Output the [X, Y] coordinate of the center of the cell containing the given text.  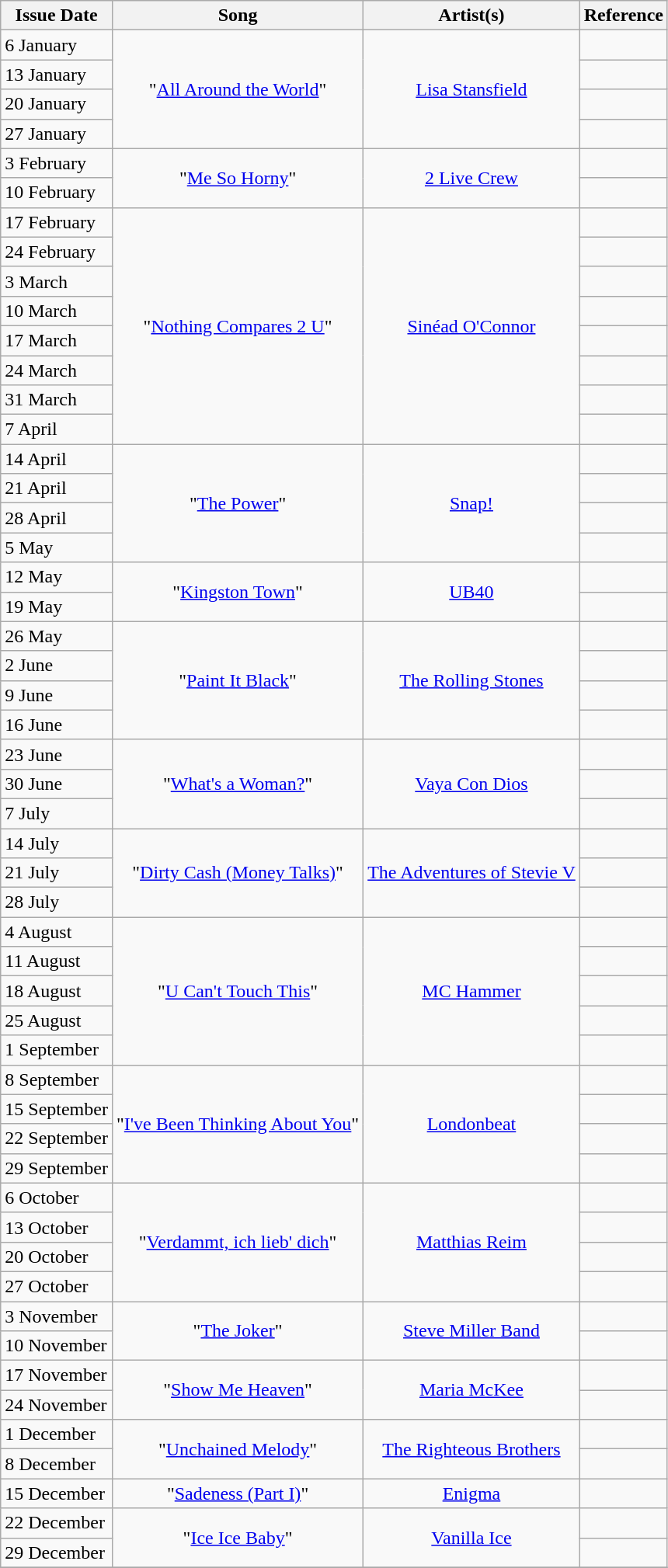
UB40 [472, 592]
17 November [57, 1375]
7 July [57, 813]
The Adventures of Stevie V [472, 872]
21 April [57, 488]
20 January [57, 104]
18 August [57, 991]
16 June [57, 725]
10 November [57, 1346]
Lisa Stansfield [472, 89]
24 November [57, 1405]
29 December [57, 1552]
"Ice Ice Baby" [238, 1538]
14 July [57, 843]
Enigma [472, 1493]
"Show Me Heaven" [238, 1390]
20 October [57, 1257]
22 September [57, 1139]
4 August [57, 932]
"Unchained Melody" [238, 1449]
17 March [57, 340]
22 December [57, 1523]
"Paint It Black" [238, 680]
2 June [57, 666]
"Sadeness (Part I)" [238, 1493]
"The Power" [238, 503]
28 April [57, 518]
Steve Miller Band [472, 1331]
2 Live Crew [472, 178]
24 February [57, 252]
3 November [57, 1316]
Matthias Reim [472, 1242]
31 March [57, 400]
"All Around the World" [238, 89]
"Verdammt, ich lieb' dich" [238, 1242]
28 July [57, 902]
5 May [57, 548]
Sinéad O'Connor [472, 325]
Issue Date [57, 16]
The Rolling Stones [472, 680]
"I've Been Thinking About You" [238, 1124]
14 April [57, 459]
"Dirty Cash (Money Talks)" [238, 872]
Artist(s) [472, 16]
26 May [57, 636]
Maria McKee [472, 1390]
3 March [57, 281]
6 January [57, 45]
25 August [57, 1020]
23 June [57, 754]
Londonbeat [472, 1124]
19 May [57, 607]
MC Hammer [472, 991]
Reference [623, 16]
17 February [57, 222]
27 October [57, 1286]
"Me So Horny" [238, 178]
9 June [57, 695]
29 September [57, 1168]
10 February [57, 193]
1 December [57, 1434]
"U Can't Touch This" [238, 991]
Snap! [472, 503]
3 February [57, 163]
"What's a Woman?" [238, 784]
15 September [57, 1109]
7 April [57, 429]
24 March [57, 370]
13 October [57, 1227]
27 January [57, 134]
1 September [57, 1050]
21 July [57, 873]
11 August [57, 961]
12 May [57, 577]
10 March [57, 311]
8 September [57, 1080]
Vaya Con Dios [472, 784]
"Kingston Town" [238, 592]
"The Joker" [238, 1331]
Song [238, 16]
6 October [57, 1198]
13 January [57, 75]
"Nothing Compares 2 U" [238, 325]
8 December [57, 1464]
30 June [57, 784]
Vanilla Ice [472, 1538]
15 December [57, 1493]
The Righteous Brothers [472, 1449]
